Detect which cell encompasses the target text, then output its (x, y) center coordinate. 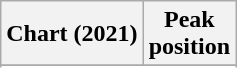
Chart (2021) (72, 34)
Peakposition (189, 34)
